For the text-containing cell, return its midpoint in [x, y] coordinate format. 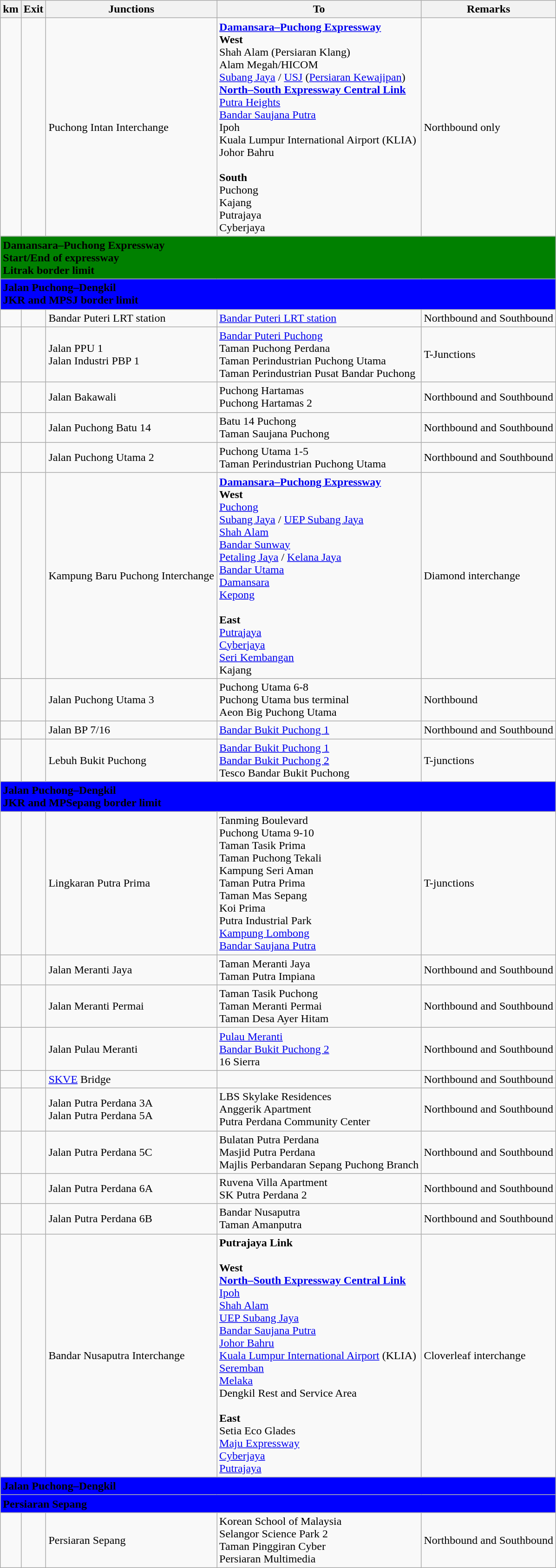
To [319, 9]
Jalan Puchong Utama 3 [131, 700]
Bandar Bukit Puchong 1 [319, 730]
Jalan Puchong Batu 14 [131, 427]
Damansara–Puchong ExpresswayStart/End of expresswayLitrak border limit [278, 258]
Cloverleaf interchange [489, 1355]
Jalan PPU 1 Jalan Industri PBP 1 [131, 355]
Jalan Puchong–DengkilJKR and MPSJ border limit [278, 294]
Jalan Meranti Jaya [131, 970]
Bandar Nusaputra Taman Amanputra [319, 1219]
SKVE Bridge [131, 1079]
Jalan Pulau Meranti [131, 1049]
Jalan Putra Perdana 5C [131, 1152]
Kampung Baru Puchong Interchange [131, 576]
Puchong Intan Interchange [131, 127]
Lebuh Bukit Puchong [131, 760]
Jalan Putra Perdana 3A Jalan Putra Perdana 5A [131, 1109]
LBS Skylake Residences Anggerik Apartment Putra Perdana Community Center [319, 1109]
Bandar Puteri Puchong Taman Puchong Perdana Taman Perindustrian Puchong Utama Taman Perindustrian Pusat Bandar Puchong [319, 355]
Puchong Hartamas Puchong Hartamas 2 [319, 397]
T-Junctions [489, 355]
Jalan Putra Perdana 6A [131, 1188]
Jalan Puchong Utama 2 [131, 458]
Jalan Puchong–DengkilJKR and MPSepang border limit [278, 797]
Jalan BP 7/16 [131, 730]
Remarks [489, 9]
Junctions [131, 9]
Lingkaran Putra Prima [131, 883]
Northbound only [489, 127]
Exit [33, 9]
Bulatan Putra Perdana Masjid Putra Perdana Majlis Perbandaran Sepang Puchong Branch [319, 1152]
Jalan Meranti Permai [131, 1006]
Puchong Utama 6-8 Puchong Utama bus terminal Aeon Big Puchong Utama [319, 700]
Jalan Putra Perdana 6B [131, 1219]
Taman Meranti Jaya Taman Putra Impiana [319, 970]
Pulau Meranti Bandar Bukit Puchong 2 16 Sierra [319, 1049]
Bandar Bukit Puchong 1Bandar Bukit Puchong 2 Tesco Bandar Bukit Puchong [319, 760]
Jalan Puchong–Dengkil [278, 1486]
Puchong Utama 1-5 Taman Perindustrian Puchong Utama [319, 458]
Diamond interchange [489, 576]
Northbound [489, 700]
Taman Tasik Puchong Taman Meranti Permai Taman Desa Ayer Hitam [319, 1006]
Bandar Nusaputra Interchange [131, 1355]
km [11, 9]
Jalan Bakawali [131, 397]
Korean School of Malaysia Selangor Science Park 2 Taman Pinggiran Cyber Persiaran Multimedia [319, 1540]
Ruvena Villa Apartment SK Putra Perdana 2 [319, 1188]
Batu 14 Puchong Taman Saujana Puchong [319, 427]
